Locate the cell with the specified text and output its [X, Y] center coordinate. 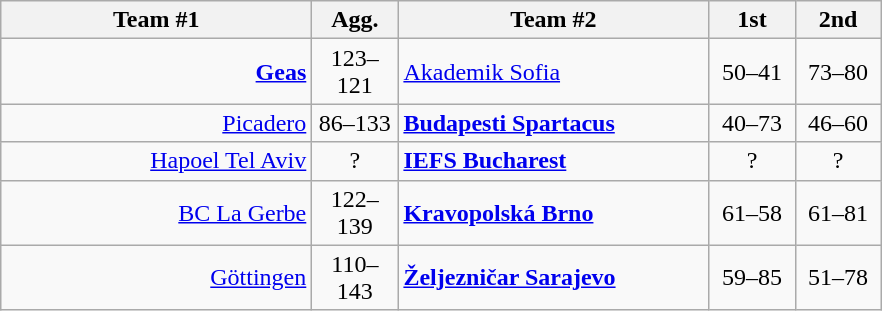
Geas [156, 72]
73–80 [838, 72]
Team #1 [156, 20]
Picadero [156, 123]
Budapesti Spartacus [554, 123]
122–139 [355, 212]
46–60 [838, 123]
Göttingen [156, 278]
IEFS Bucharest [554, 161]
123–121 [355, 72]
59–85 [752, 278]
51–78 [838, 278]
Team #2 [554, 20]
110–143 [355, 278]
1st [752, 20]
Hapoel Tel Aviv [156, 161]
50–41 [752, 72]
2nd [838, 20]
61–81 [838, 212]
BC La Gerbe [156, 212]
Željezničar Sarajevo [554, 278]
Kravopolská Brno [554, 212]
86–133 [355, 123]
40–73 [752, 123]
Agg. [355, 20]
61–58 [752, 212]
Akademik Sofia [554, 72]
